Locate the cell with the specified text and output its [x, y] center coordinate. 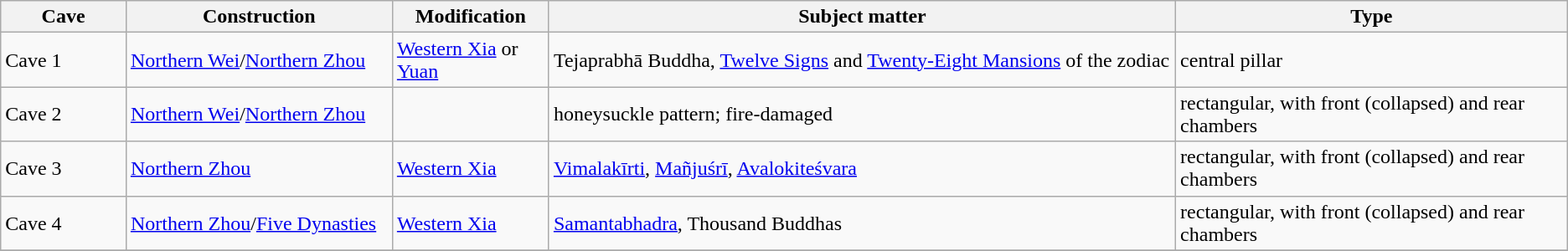
Tejaprabhā Buddha, Twelve Signs and Twenty-Eight Mansions of the zodiac [862, 60]
Cave 3 [64, 169]
Cave [64, 17]
Northern Zhou [259, 169]
Northern Zhou/Five Dynasties [259, 223]
Modification [471, 17]
Western Xia or Yuan [471, 60]
Vimalakīrti, Mañjuśrī, Avalokiteśvara [862, 169]
Cave 1 [64, 60]
Subject matter [862, 17]
central pillar [1372, 60]
Construction [259, 17]
Cave 4 [64, 223]
honeysuckle pattern; fire-damaged [862, 114]
Cave 2 [64, 114]
Samantabhadra, Thousand Buddhas [862, 223]
Type [1372, 17]
